For the text-containing cell, return its midpoint in (x, y) coordinate format. 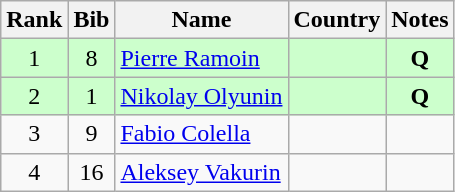
Pierre Ramoin (202, 58)
8 (92, 58)
4 (34, 172)
Rank (34, 20)
16 (92, 172)
2 (34, 96)
Aleksey Vakurin (202, 172)
Bib (92, 20)
Nikolay Olyunin (202, 96)
3 (34, 134)
Name (202, 20)
Country (337, 20)
Fabio Colella (202, 134)
Notes (420, 20)
9 (92, 134)
